For the text-containing cell, return its midpoint in [x, y] coordinate format. 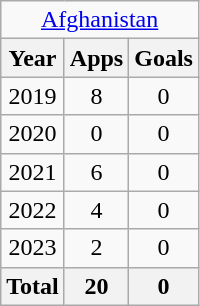
2021 [33, 172]
2 [96, 248]
8 [96, 96]
Apps [96, 58]
2019 [33, 96]
6 [96, 172]
Afghanistan [100, 20]
Year [33, 58]
2022 [33, 210]
Total [33, 286]
2020 [33, 134]
4 [96, 210]
20 [96, 286]
Goals [164, 58]
2023 [33, 248]
